Return [x, y] of the center of cell containing provided text 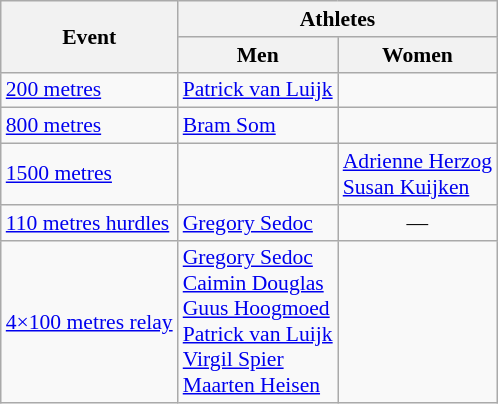
110 metres hurdles [90, 223]
— [418, 223]
Women [418, 55]
800 metres [90, 126]
Gregory SedocCaimin DouglasGuus HoogmoedPatrick van LuijkVirgil SpierMaarten Heisen [258, 322]
1500 metres [90, 174]
Patrick van Luijk [258, 90]
Bram Som [258, 126]
Men [258, 55]
Athletes [338, 19]
Adrienne HerzogSusan Kuijken [418, 174]
200 metres [90, 90]
Gregory Sedoc [258, 223]
4×100 metres relay [90, 322]
Event [90, 36]
